Return (X, Y) of the center of cell containing provided text 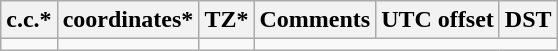
TZ* (226, 20)
Comments (315, 20)
coordinates* (128, 20)
UTC offset (438, 20)
c.c.* (29, 20)
DST (528, 20)
